Output the (X, Y) coordinate of the center of the cell containing the given text.  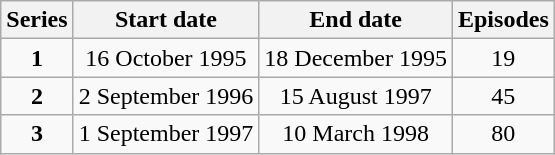
2 (37, 96)
80 (503, 134)
Start date (166, 20)
16 October 1995 (166, 58)
45 (503, 96)
Series (37, 20)
1 (37, 58)
10 March 1998 (356, 134)
End date (356, 20)
Episodes (503, 20)
3 (37, 134)
15 August 1997 (356, 96)
18 December 1995 (356, 58)
1 September 1997 (166, 134)
2 September 1996 (166, 96)
19 (503, 58)
